Return the (X, Y) coordinate for the center point of the cell that contains the specified text.  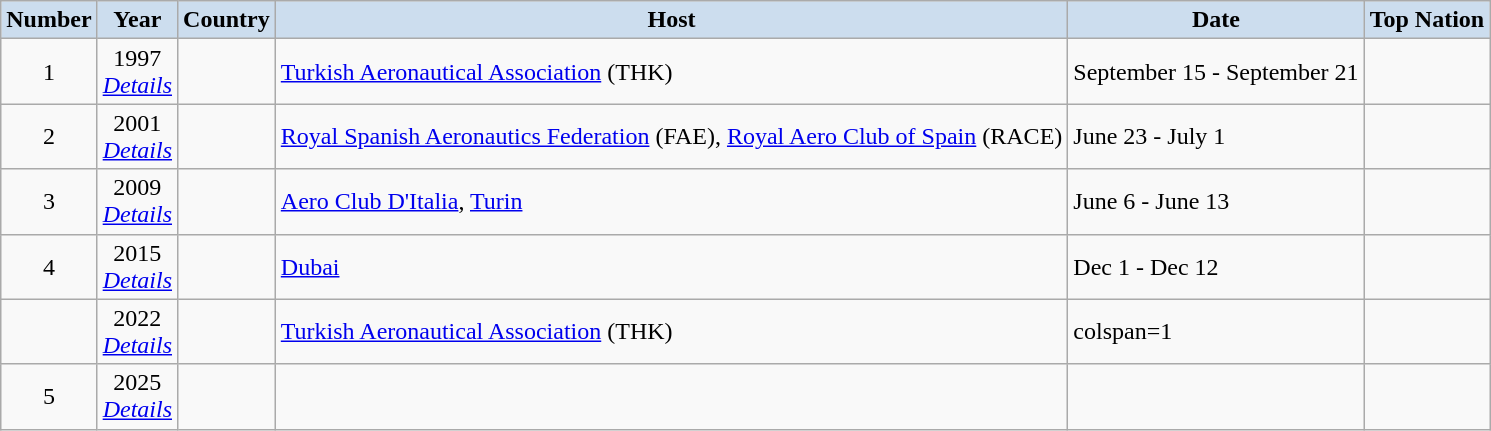
3 (49, 202)
4 (49, 266)
Date (1216, 20)
September 15 - September 21 (1216, 72)
1997Details (137, 72)
colspan=1 (1216, 332)
2025Details (137, 396)
Country (227, 20)
Year (137, 20)
1 (49, 72)
Host (672, 20)
2 (49, 136)
2001Details (137, 136)
2015Details (137, 266)
2009Details (137, 202)
Top Nation (1427, 20)
Dubai (672, 266)
Royal Spanish Aeronautics Federation (FAE), Royal Aero Club of Spain (RACE) (672, 136)
2022Details (137, 332)
Number (49, 20)
June 6 - June 13 (1216, 202)
Dec 1 - Dec 12 (1216, 266)
5 (49, 396)
June 23 - July 1 (1216, 136)
Aero Club D'Italia, Turin (672, 202)
